Scan for the cell matching the given text and deliver its [x, y] coordinate at center. 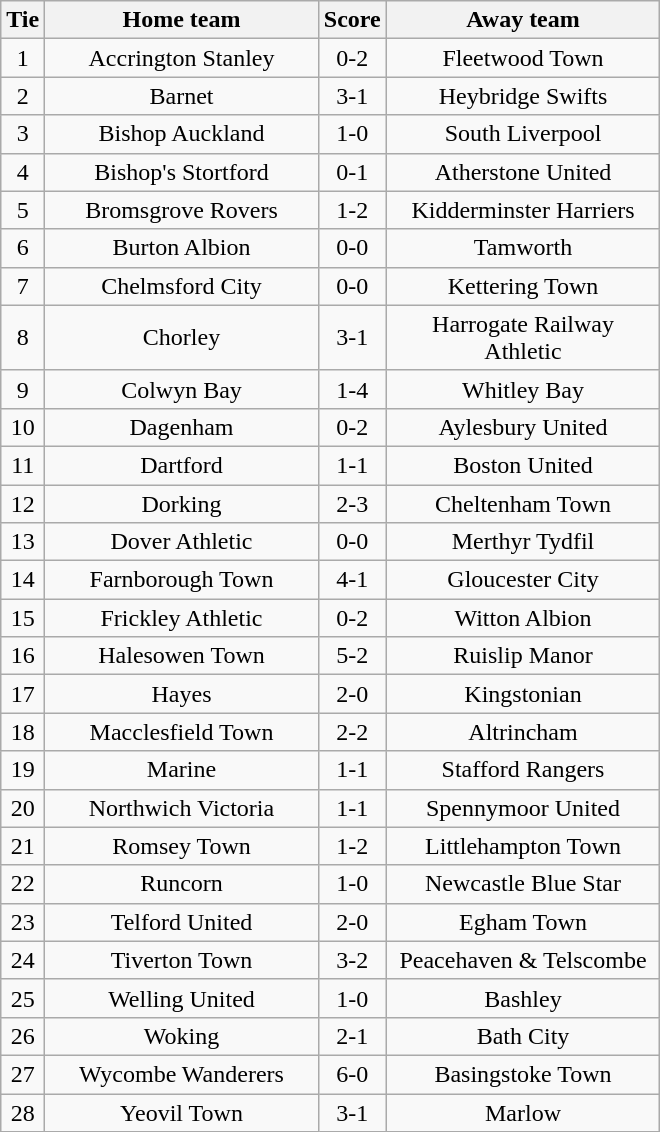
Farnborough Town [182, 580]
21 [23, 846]
Dartford [182, 465]
Bashley [523, 998]
23 [23, 922]
Spennymoor United [523, 808]
Bishop's Stortford [182, 172]
18 [23, 732]
Stafford Rangers [523, 770]
Northwich Victoria [182, 808]
6-0 [352, 1074]
Halesowen Town [182, 656]
15 [23, 618]
Atherstone United [523, 172]
11 [23, 465]
Heybridge Swifts [523, 96]
South Liverpool [523, 134]
Kettering Town [523, 286]
Chelmsford City [182, 286]
Merthyr Tydfil [523, 542]
Bath City [523, 1036]
Dover Athletic [182, 542]
16 [23, 656]
3-2 [352, 960]
3 [23, 134]
22 [23, 884]
Burton Albion [182, 248]
Kidderminster Harriers [523, 210]
5 [23, 210]
Tiverton Town [182, 960]
1 [23, 58]
Romsey Town [182, 846]
27 [23, 1074]
Altrincham [523, 732]
Marlow [523, 1113]
4-1 [352, 580]
Tamworth [523, 248]
Home team [182, 20]
28 [23, 1113]
10 [23, 427]
Fleetwood Town [523, 58]
1-4 [352, 389]
Whitley Bay [523, 389]
Bromsgrove Rovers [182, 210]
Harrogate Railway Athletic [523, 338]
Littlehampton Town [523, 846]
13 [23, 542]
Ruislip Manor [523, 656]
9 [23, 389]
14 [23, 580]
Chorley [182, 338]
4 [23, 172]
Gloucester City [523, 580]
Dagenham [182, 427]
2-1 [352, 1036]
5-2 [352, 656]
Wycombe Wanderers [182, 1074]
Accrington Stanley [182, 58]
Score [352, 20]
Boston United [523, 465]
6 [23, 248]
17 [23, 694]
2 [23, 96]
Hayes [182, 694]
Yeovil Town [182, 1113]
26 [23, 1036]
Woking [182, 1036]
Cheltenham Town [523, 503]
Marine [182, 770]
20 [23, 808]
Dorking [182, 503]
Runcorn [182, 884]
Frickley Athletic [182, 618]
2-2 [352, 732]
Tie [23, 20]
Colwyn Bay [182, 389]
Newcastle Blue Star [523, 884]
Aylesbury United [523, 427]
Bishop Auckland [182, 134]
8 [23, 338]
24 [23, 960]
Witton Albion [523, 618]
Basingstoke Town [523, 1074]
Barnet [182, 96]
19 [23, 770]
Away team [523, 20]
Kingstonian [523, 694]
2-3 [352, 503]
Macclesfield Town [182, 732]
7 [23, 286]
Welling United [182, 998]
0-1 [352, 172]
25 [23, 998]
Telford United [182, 922]
Peacehaven & Telscombe [523, 960]
12 [23, 503]
Egham Town [523, 922]
